Determine the [X, Y] coordinate at the center of the cell enclosing the given text.  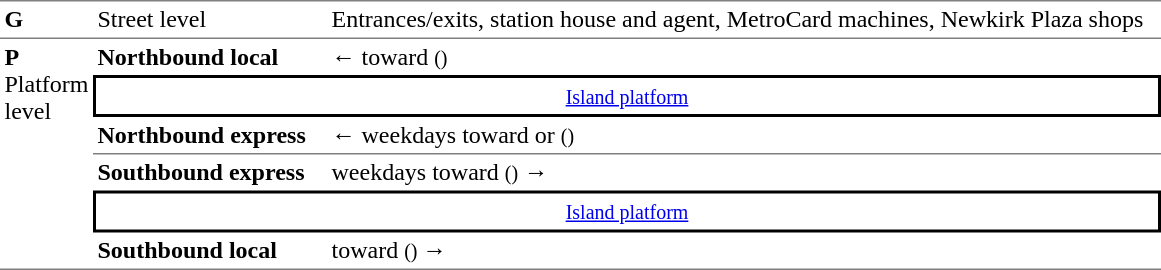
G [46, 20]
Northbound express [210, 136]
Entrances/exits, station house and agent, MetroCard machines, Newkirk Plaza shops [744, 20]
Northbound local [210, 57]
Street level [210, 20]
weekdays toward () → [744, 172]
Southbound local [210, 251]
Southbound express [210, 172]
← weekdays toward or () [744, 136]
toward () → [744, 251]
← toward () [744, 57]
PPlatform level [46, 154]
